Scan for the cell matching the given text and deliver its [x, y] coordinate at center. 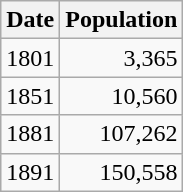
1891 [30, 172]
107,262 [122, 134]
1801 [30, 58]
1881 [30, 134]
150,558 [122, 172]
3,365 [122, 58]
10,560 [122, 96]
Date [30, 20]
1851 [30, 96]
Population [122, 20]
